Provide the (x, y) coordinate of the cell's center where the given text is located.  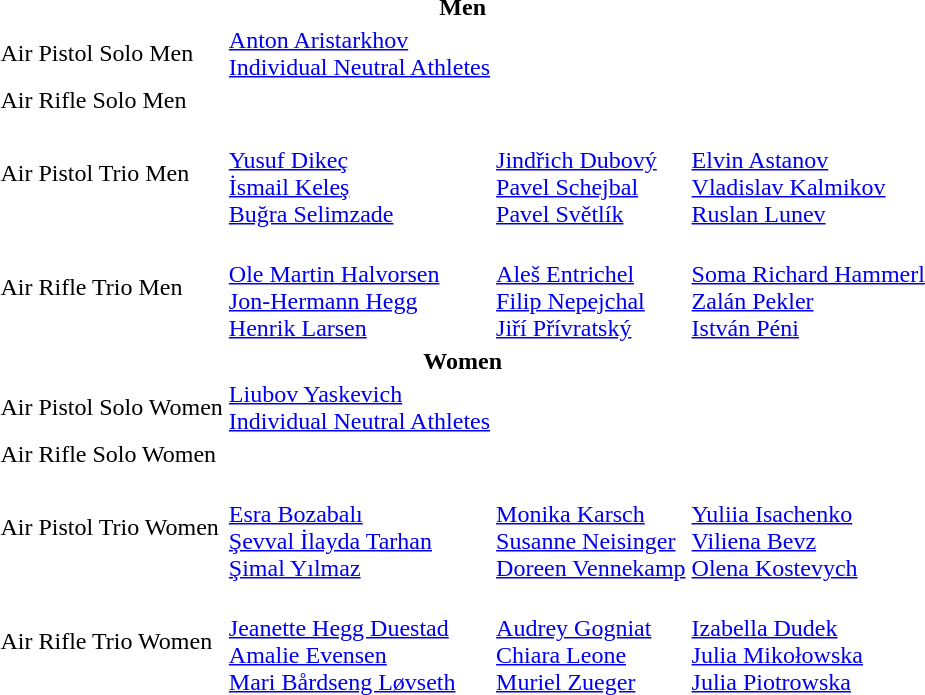
Aleš EntrichelFilip NepejchalJiří Přívratský (591, 288)
Ole Martin HalvorsenJon-Hermann HeggHenrik Larsen (359, 288)
Jindřich DubovýPavel SchejbalPavel Světlík (591, 174)
Monika KarschSusanne NeisingerDoreen Vennekamp (591, 528)
Esra BozabalıŞevval İlayda TarhanŞimal Yılmaz (359, 528)
Liubov YaskevichIndividual Neutral Athletes (359, 408)
Yusuf Dikeçİsmail KeleşBuğra Selimzade (359, 174)
Anton AristarkhovIndividual Neutral Athletes (359, 54)
